From the cell containing the given text, extract its center point as (x, y) coordinate. 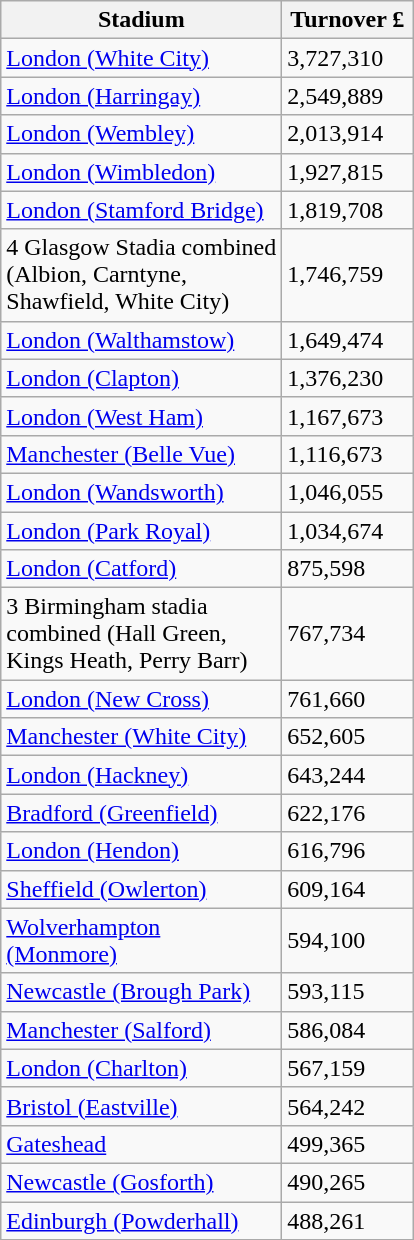
Turnover £ (348, 20)
3 Birmingham stadia combined (Hall Green, Kings Heath, Perry Barr) (142, 634)
643,244 (348, 775)
488,261 (348, 1221)
London (West Ham) (142, 416)
1,649,474 (348, 340)
London (New Cross) (142, 699)
Gateshead (142, 1144)
Bristol (Eastville) (142, 1106)
490,265 (348, 1182)
4 Glasgow Stadia combined (Albion, Carntyne, Shawfield, White City) (142, 275)
622,176 (348, 813)
Wolverhampton (Monmore) (142, 940)
652,605 (348, 737)
London (Wandsworth) (142, 492)
1,046,055 (348, 492)
London (Walthamstow) (142, 340)
Manchester (White City) (142, 737)
London (Hackney) (142, 775)
London (Wembley) (142, 134)
London (Hendon) (142, 851)
1,746,759 (348, 275)
London (Catford) (142, 569)
767,734 (348, 634)
761,660 (348, 699)
875,598 (348, 569)
593,115 (348, 992)
1,034,674 (348, 531)
1,116,673 (348, 454)
2,549,889 (348, 96)
1,927,815 (348, 172)
594,100 (348, 940)
1,819,708 (348, 210)
1,376,230 (348, 378)
London (Clapton) (142, 378)
London (Wimbledon) (142, 172)
616,796 (348, 851)
1,167,673 (348, 416)
Sheffield (Owlerton) (142, 889)
609,164 (348, 889)
Bradford (Greenfield) (142, 813)
Stadium (142, 20)
Edinburgh (Powderhall) (142, 1221)
London (Harringay) (142, 96)
3,727,310 (348, 58)
567,159 (348, 1068)
2,013,914 (348, 134)
Newcastle (Brough Park) (142, 992)
Manchester (Belle Vue) (142, 454)
London (White City) (142, 58)
499,365 (348, 1144)
Newcastle (Gosforth) (142, 1182)
Manchester (Salford) (142, 1030)
London (Charlton) (142, 1068)
586,084 (348, 1030)
564,242 (348, 1106)
London (Park Royal) (142, 531)
London (Stamford Bridge) (142, 210)
